For the text-containing cell, return its midpoint in [x, y] coordinate format. 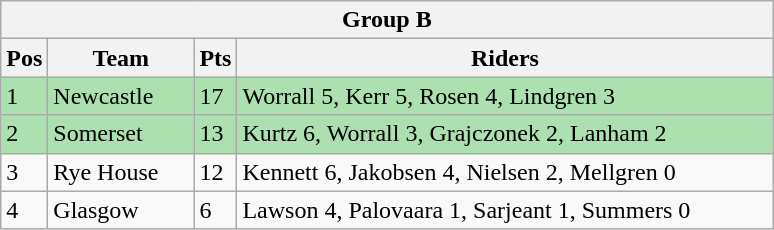
1 [24, 96]
Glasgow [121, 210]
12 [216, 172]
13 [216, 134]
Worrall 5, Kerr 5, Rosen 4, Lindgren 3 [505, 96]
2 [24, 134]
Kurtz 6, Worrall 3, Grajczonek 2, Lanham 2 [505, 134]
Group B [387, 20]
Lawson 4, Palovaara 1, Sarjeant 1, Summers 0 [505, 210]
4 [24, 210]
3 [24, 172]
Rye House [121, 172]
Riders [505, 58]
Somerset [121, 134]
17 [216, 96]
Kennett 6, Jakobsen 4, Nielsen 2, Mellgren 0 [505, 172]
6 [216, 210]
Newcastle [121, 96]
Pts [216, 58]
Team [121, 58]
Pos [24, 58]
